From the cell containing the given text, extract its center point as [X, Y] coordinate. 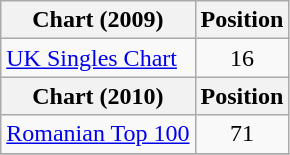
UK Singles Chart [98, 58]
Chart (2010) [98, 96]
71 [242, 134]
Romanian Top 100 [98, 134]
Chart (2009) [98, 20]
16 [242, 58]
